For the text-containing cell, return its midpoint in (X, Y) coordinate format. 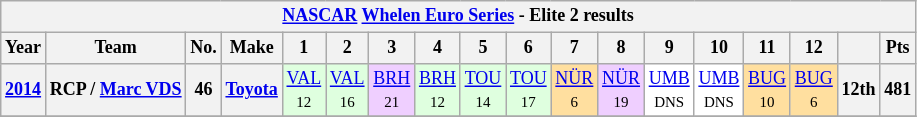
Team (116, 48)
NÜR19 (622, 90)
BUG6 (814, 90)
7 (574, 48)
5 (482, 48)
1 (304, 48)
4 (438, 48)
VAL16 (348, 90)
3 (392, 48)
Toyota (252, 90)
2 (348, 48)
12 (814, 48)
8 (622, 48)
No. (204, 48)
BUG10 (768, 90)
6 (528, 48)
NASCAR Whelen Euro Series - Elite 2 results (458, 16)
11 (768, 48)
RCP / Marc VDS (116, 90)
VAL12 (304, 90)
2014 (24, 90)
46 (204, 90)
10 (719, 48)
NÜR6 (574, 90)
TOU14 (482, 90)
TOU17 (528, 90)
BRH12 (438, 90)
Make (252, 48)
481 (898, 90)
Year (24, 48)
BRH21 (392, 90)
12th (858, 90)
Pts (898, 48)
9 (669, 48)
